Extract the (X, Y) coordinate from the center of the cell holding the provided text.  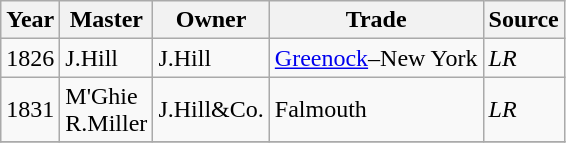
Owner (211, 20)
M'GhieR.Miller (106, 110)
Master (106, 20)
Greenock–New York (376, 58)
1826 (30, 58)
Source (524, 20)
Falmouth (376, 110)
Year (30, 20)
1831 (30, 110)
Trade (376, 20)
J.Hill&Co. (211, 110)
